Determine the (x, y) coordinate at the center of the cell enclosing the given text.  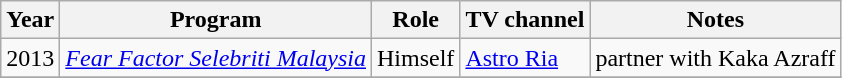
partner with Kaka Azraff (716, 58)
Role (415, 20)
Program (216, 20)
Year (30, 20)
2013 (30, 58)
Notes (716, 20)
Fear Factor Selebriti Malaysia (216, 58)
Himself (415, 58)
TV channel (525, 20)
Astro Ria (525, 58)
